Extract the (x, y) coordinate from the center of the cell holding the provided text.  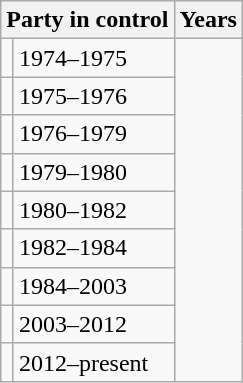
2012–present (94, 362)
Party in control (88, 20)
1976–1979 (94, 134)
2003–2012 (94, 324)
1980–1982 (94, 210)
Years (208, 20)
1984–2003 (94, 286)
1979–1980 (94, 172)
1982–1984 (94, 248)
1974–1975 (94, 58)
1975–1976 (94, 96)
